Determine the (x, y) coordinate at the center of the cell enclosing the given text.  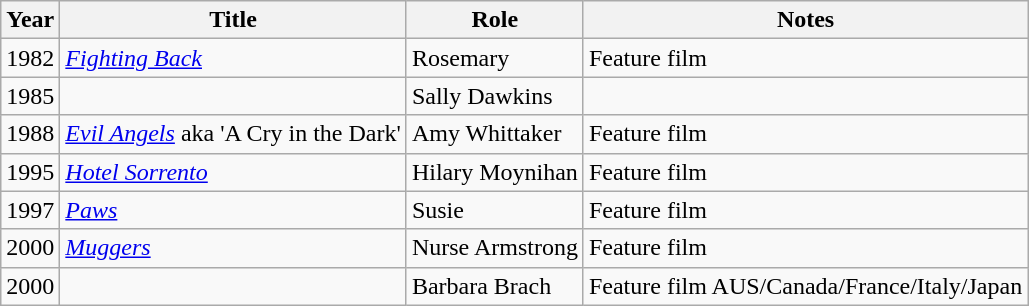
Nurse Armstrong (494, 248)
Role (494, 20)
Feature film AUS/Canada/France/Italy/Japan (805, 286)
1997 (30, 210)
Amy Whittaker (494, 134)
Title (234, 20)
Rosemary (494, 58)
Hilary Moynihan (494, 172)
Evil Angels aka 'A Cry in the Dark' (234, 134)
Muggers (234, 248)
1985 (30, 96)
Barbara Brach (494, 286)
1982 (30, 58)
Fighting Back (234, 58)
1988 (30, 134)
Paws (234, 210)
Hotel Sorrento (234, 172)
Susie (494, 210)
Year (30, 20)
Notes (805, 20)
Sally Dawkins (494, 96)
1995 (30, 172)
